Output the (x, y) coordinate of the center of the cell containing the given text.  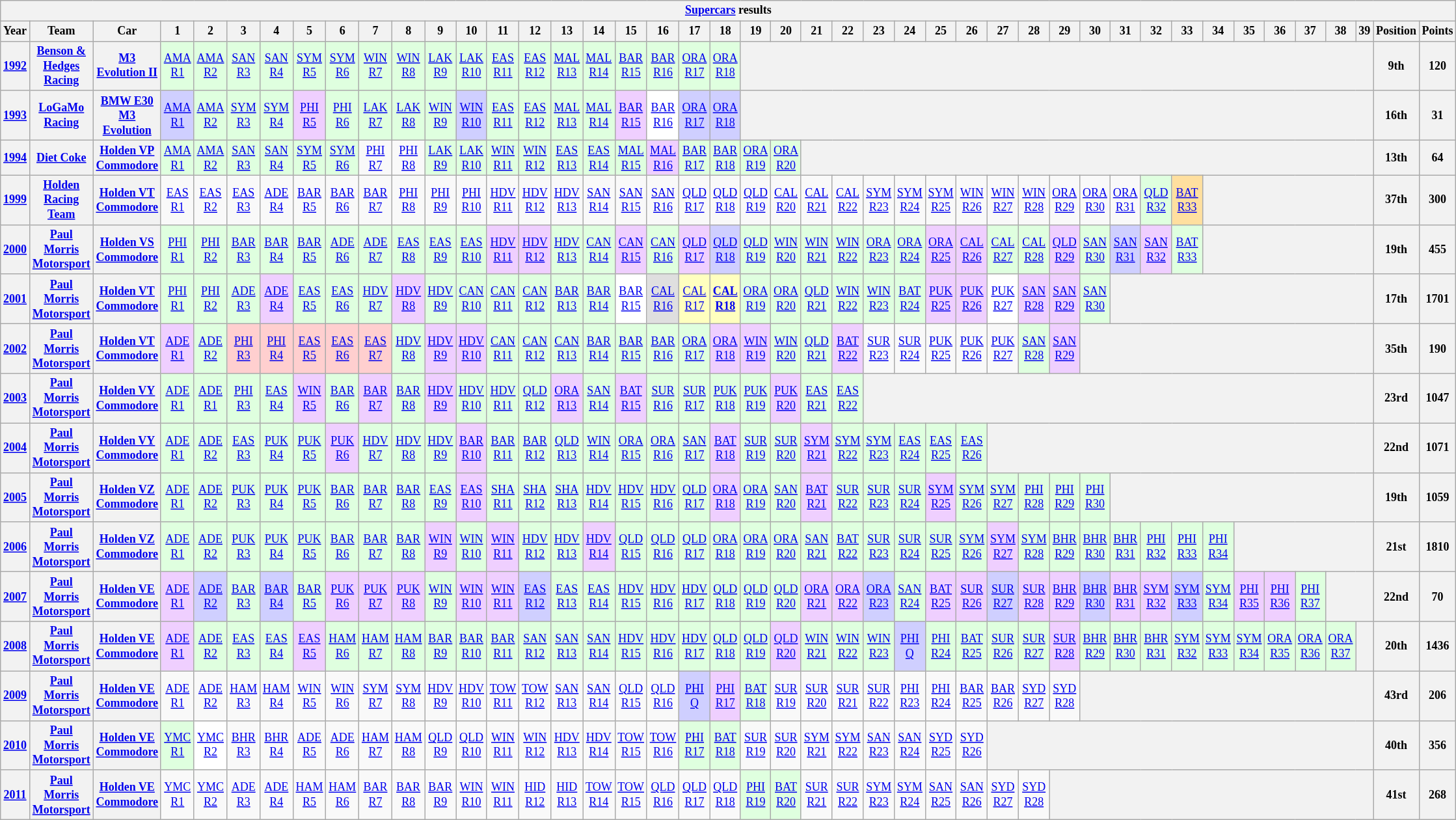
ORAR25 (941, 249)
Holden Racing Team (61, 200)
2007 (16, 596)
Holden VP Commodore (127, 157)
SYMR8 (409, 696)
PHIR28 (1034, 497)
2003 (16, 398)
190 (1438, 349)
SYDR25 (941, 745)
EASR25 (941, 448)
ORAR31 (1126, 200)
WINR14 (599, 448)
2006 (16, 547)
23rd (1396, 398)
CALR17 (695, 299)
BARR12 (535, 448)
EASR22 (848, 398)
M3 Evolution II (127, 66)
SYMR4 (277, 115)
BATR15 (631, 398)
17 (695, 31)
EASR26 (972, 448)
LoGaMo Racing (61, 115)
EASR7 (376, 349)
24 (910, 31)
CALR20 (786, 200)
8 (409, 31)
CANR13 (567, 349)
2005 (16, 497)
EASR21 (816, 398)
10 (472, 31)
PHIR34 (1218, 547)
20 (786, 31)
PHIR33 (1187, 547)
ORAR29 (1064, 200)
43rd (1396, 696)
32 (1156, 31)
SYDR26 (972, 745)
BATR24 (910, 299)
HAMR3 (243, 696)
ORAR22 (848, 596)
BATR20 (786, 795)
PHIR36 (1280, 596)
5 (310, 31)
33 (1187, 31)
Diet Coke (61, 157)
Car (127, 31)
6 (342, 31)
2011 (16, 795)
EASR1 (177, 200)
25 (941, 31)
2002 (16, 349)
ORAR24 (910, 249)
HIDR12 (535, 795)
SYMR7 (376, 696)
QLDR12 (535, 398)
37th (1396, 200)
13th (1396, 157)
PHIR19 (756, 795)
29 (1064, 31)
19 (756, 31)
WINR26 (972, 200)
SYMR28 (1034, 547)
CANR14 (599, 249)
SANR21 (816, 547)
PHIR29 (1064, 497)
SHAR13 (567, 497)
27 (1003, 31)
39 (1365, 31)
2001 (16, 299)
SANR26 (972, 795)
SURR17 (695, 398)
16 (662, 31)
LAKR7 (376, 115)
ADER7 (376, 249)
PHIR32 (1156, 547)
9th (1396, 66)
EASR2 (211, 200)
CALR18 (725, 299)
7 (376, 31)
1436 (1438, 646)
SANR16 (662, 200)
2000 (16, 249)
EASR24 (910, 448)
21 (816, 31)
18 (725, 31)
SURR16 (662, 398)
QLDR13 (567, 448)
300 (1438, 200)
SANR32 (1156, 249)
WINR27 (1003, 200)
206 (1438, 696)
WINR19 (756, 349)
ORAR35 (1280, 646)
1993 (16, 115)
CALR27 (1003, 249)
SANR15 (631, 200)
CANR10 (472, 299)
HAMR4 (277, 696)
EASR8 (409, 249)
22 (848, 31)
Position (1396, 31)
1701 (1438, 299)
14 (599, 31)
BATR21 (816, 497)
BHRR4 (277, 745)
1059 (1438, 497)
CANR15 (631, 249)
HAMR5 (310, 795)
Supercars results (729, 10)
BARR25 (972, 696)
PHIR6 (342, 115)
36 (1280, 31)
SHAR12 (535, 497)
BARR26 (1003, 696)
35 (1249, 31)
40th (1396, 745)
MALR15 (631, 157)
ORAR15 (631, 448)
PHIR10 (472, 200)
26 (972, 31)
PUKR18 (725, 398)
ORAR37 (1340, 646)
13 (567, 31)
WINR6 (342, 696)
PHIR23 (910, 696)
QLDR10 (472, 745)
ORAR16 (662, 448)
CALR22 (848, 200)
WINR8 (409, 66)
BARR17 (695, 157)
2008 (16, 646)
2009 (16, 696)
PHIR9 (440, 200)
ADER5 (310, 745)
HIDR13 (567, 795)
BMW E30 M3 Evolution (127, 115)
2 (211, 31)
120 (1438, 66)
CALR28 (1034, 249)
PHIR4 (277, 349)
BARR13 (567, 299)
70 (1438, 596)
BHRR3 (243, 745)
64 (1438, 157)
16th (1396, 115)
20th (1396, 646)
28 (1034, 31)
SURR25 (941, 547)
1071 (1438, 448)
Points (1438, 31)
CALR21 (816, 200)
34 (1218, 31)
41st (1396, 795)
CALR16 (662, 299)
9 (440, 31)
CANR16 (662, 249)
11 (502, 31)
PUKR20 (786, 398)
268 (1438, 795)
2004 (16, 448)
SYMR3 (243, 115)
SANR23 (879, 745)
PHIR5 (310, 115)
356 (1438, 745)
1999 (16, 200)
35th (1396, 349)
TOWR14 (599, 795)
PUKR7 (376, 596)
TOWR12 (535, 696)
PUKR19 (756, 398)
PHIR7 (376, 157)
SANR31 (1126, 249)
455 (1438, 249)
WINR7 (376, 66)
1047 (1438, 398)
SANR17 (695, 448)
PUKR8 (409, 596)
TOWR11 (502, 696)
38 (1340, 31)
1992 (16, 66)
WINR28 (1034, 200)
ORAR36 (1310, 646)
21st (1396, 547)
LAKR8 (409, 115)
1994 (16, 157)
BARR18 (725, 157)
17th (1396, 299)
ORAR13 (567, 398)
Year (16, 31)
1 (177, 31)
MALR16 (662, 157)
4 (277, 31)
PHIR30 (1096, 497)
QLDR9 (440, 745)
QLDR29 (1064, 249)
SANR20 (786, 497)
SANR12 (535, 646)
ORAR21 (816, 596)
ORAR30 (1096, 200)
PHIR35 (1249, 596)
CALR26 (972, 249)
37 (1310, 31)
12 (535, 31)
Team (61, 31)
QLDR32 (1156, 200)
3 (243, 31)
Holden VS Commodore (127, 249)
TOWR16 (662, 745)
1810 (1438, 547)
PHIR37 (1310, 596)
SANR25 (941, 795)
2010 (16, 745)
30 (1096, 31)
15 (631, 31)
23 (879, 31)
SHAR11 (502, 497)
Benson & Hedges Racing (61, 66)
